Pinpoint the cell where the given text exists, returning its (X, Y) midpoint coordinate. 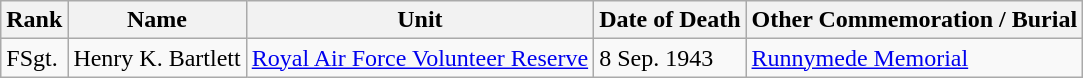
Unit (420, 20)
Royal Air Force Volunteer Reserve (420, 58)
8 Sep. 1943 (670, 58)
Other Commemoration / Burial (914, 20)
Rank (34, 20)
Name (157, 20)
Date of Death (670, 20)
Runnymede Memorial (914, 58)
FSgt. (34, 58)
Henry K. Bartlett (157, 58)
